From the cell containing the given text, extract its center point as (x, y) coordinate. 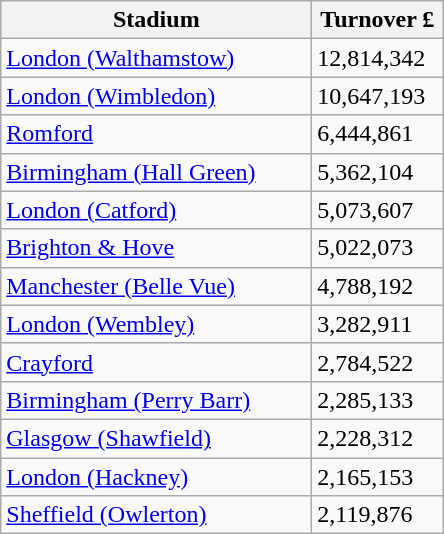
5,022,073 (378, 248)
Birmingham (Hall Green) (156, 172)
2,285,133 (378, 400)
London (Catford) (156, 210)
2,165,153 (378, 477)
Crayford (156, 362)
10,647,193 (378, 96)
Birmingham (Perry Barr) (156, 400)
London (Wimbledon) (156, 96)
2,119,876 (378, 515)
London (Wembley) (156, 324)
4,788,192 (378, 286)
Stadium (156, 20)
Romford (156, 134)
2,784,522 (378, 362)
5,362,104 (378, 172)
6,444,861 (378, 134)
Turnover £ (378, 20)
2,228,312 (378, 438)
3,282,911 (378, 324)
Glasgow (Shawfield) (156, 438)
Brighton & Hove (156, 248)
London (Walthamstow) (156, 58)
London (Hackney) (156, 477)
5,073,607 (378, 210)
Sheffield (Owlerton) (156, 515)
Manchester (Belle Vue) (156, 286)
12,814,342 (378, 58)
